Search for the cell housing the specified text and yield its [x, y] center coordinate. 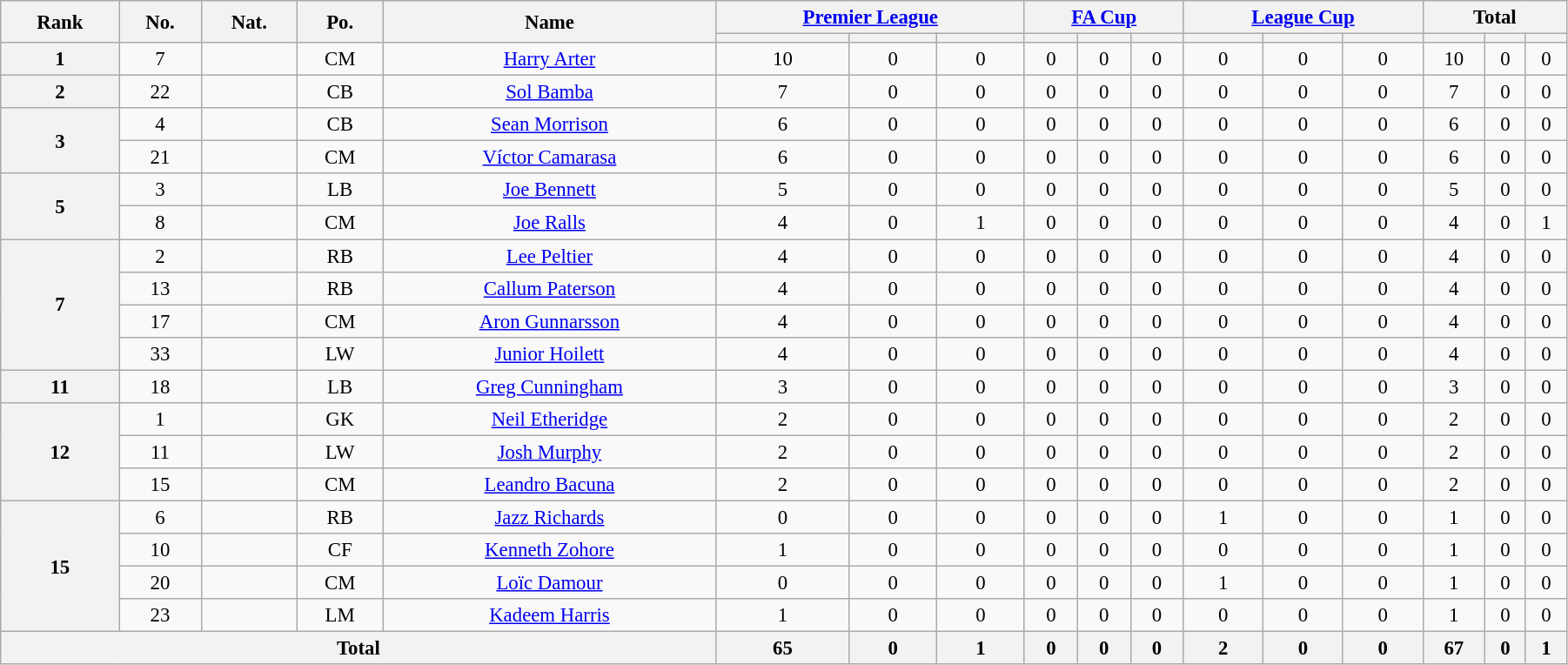
Kenneth Zohore [550, 550]
Junior Hoilett [550, 353]
20 [160, 583]
Kadeem Harris [550, 615]
23 [160, 615]
Po. [340, 22]
Lee Peltier [550, 256]
Loïc Damour [550, 583]
Neil Etheridge [550, 420]
Harry Arter [550, 59]
Leandro Bacuna [550, 485]
Sean Morrison [550, 124]
13 [160, 288]
Name [550, 22]
Josh Murphy [550, 452]
Aron Gunnarsson [550, 321]
33 [160, 353]
67 [1453, 648]
8 [160, 223]
CF [340, 550]
Greg Cunningham [550, 386]
Jazz Richards [550, 517]
Callum Paterson [550, 288]
Joe Bennett [550, 191]
Sol Bamba [550, 92]
LM [340, 615]
22 [160, 92]
League Cup [1303, 17]
65 [783, 648]
18 [160, 386]
Premier League [870, 17]
FA Cup [1103, 17]
Víctor Camarasa [550, 158]
GK [340, 420]
Joe Ralls [550, 223]
17 [160, 321]
Nat. [249, 22]
12 [60, 453]
21 [160, 158]
Rank [60, 22]
No. [160, 22]
